From the cell containing the given text, extract its center point as (x, y) coordinate. 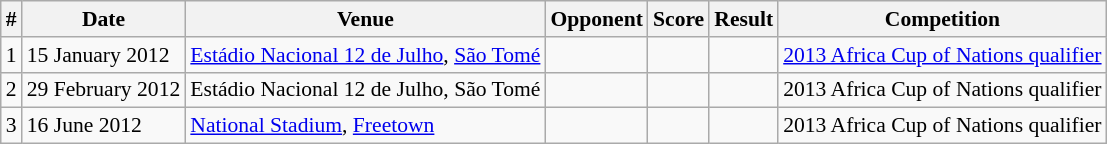
Opponent (596, 19)
Score (678, 19)
2 (12, 90)
1 (12, 55)
15 January 2012 (104, 55)
3 (12, 126)
29 February 2012 (104, 90)
Competition (942, 19)
National Stadium, Freetown (365, 126)
Result (744, 19)
16 June 2012 (104, 126)
# (12, 19)
Date (104, 19)
Venue (365, 19)
